Detect which cell encompasses the target text, then output its [x, y] center coordinate. 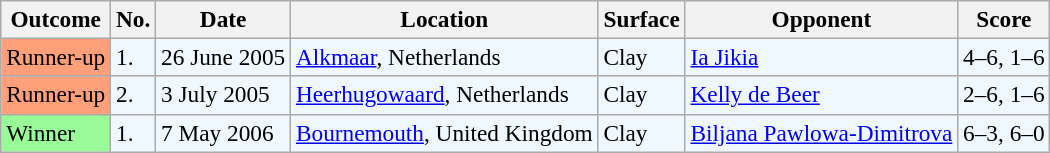
No. [134, 19]
6–3, 6–0 [1004, 133]
Bournemouth, United Kingdom [445, 133]
Ia Jikia [822, 57]
26 June 2005 [224, 57]
Biljana Pawlowa-Dimitrova [822, 133]
Outcome [56, 19]
2–6, 1–6 [1004, 95]
Winner [56, 133]
7 May 2006 [224, 133]
Surface [642, 19]
Score [1004, 19]
Alkmaar, Netherlands [445, 57]
Opponent [822, 19]
Kelly de Beer [822, 95]
4–6, 1–6 [1004, 57]
Heerhugowaard, Netherlands [445, 95]
Date [224, 19]
3 July 2005 [224, 95]
Location [445, 19]
2. [134, 95]
